Scan for the cell matching the given text and deliver its [X, Y] coordinate at center. 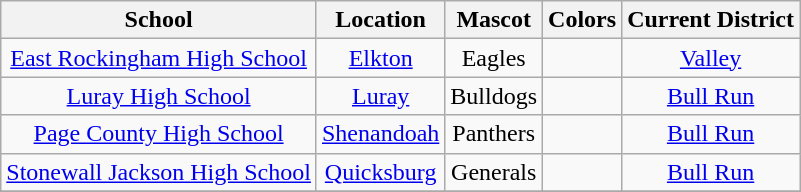
Stonewall Jackson High School [159, 172]
Generals [494, 172]
Quicksburg [380, 172]
Location [380, 20]
Eagles [494, 58]
Valley [711, 58]
Panthers [494, 134]
Shenandoah [380, 134]
Bulldogs [494, 96]
Luray [380, 96]
East Rockingham High School [159, 58]
School [159, 20]
Current District [711, 20]
Colors [582, 20]
Luray High School [159, 96]
Page County High School [159, 134]
Elkton [380, 58]
Mascot [494, 20]
